Return (X, Y) of the center of cell containing provided text 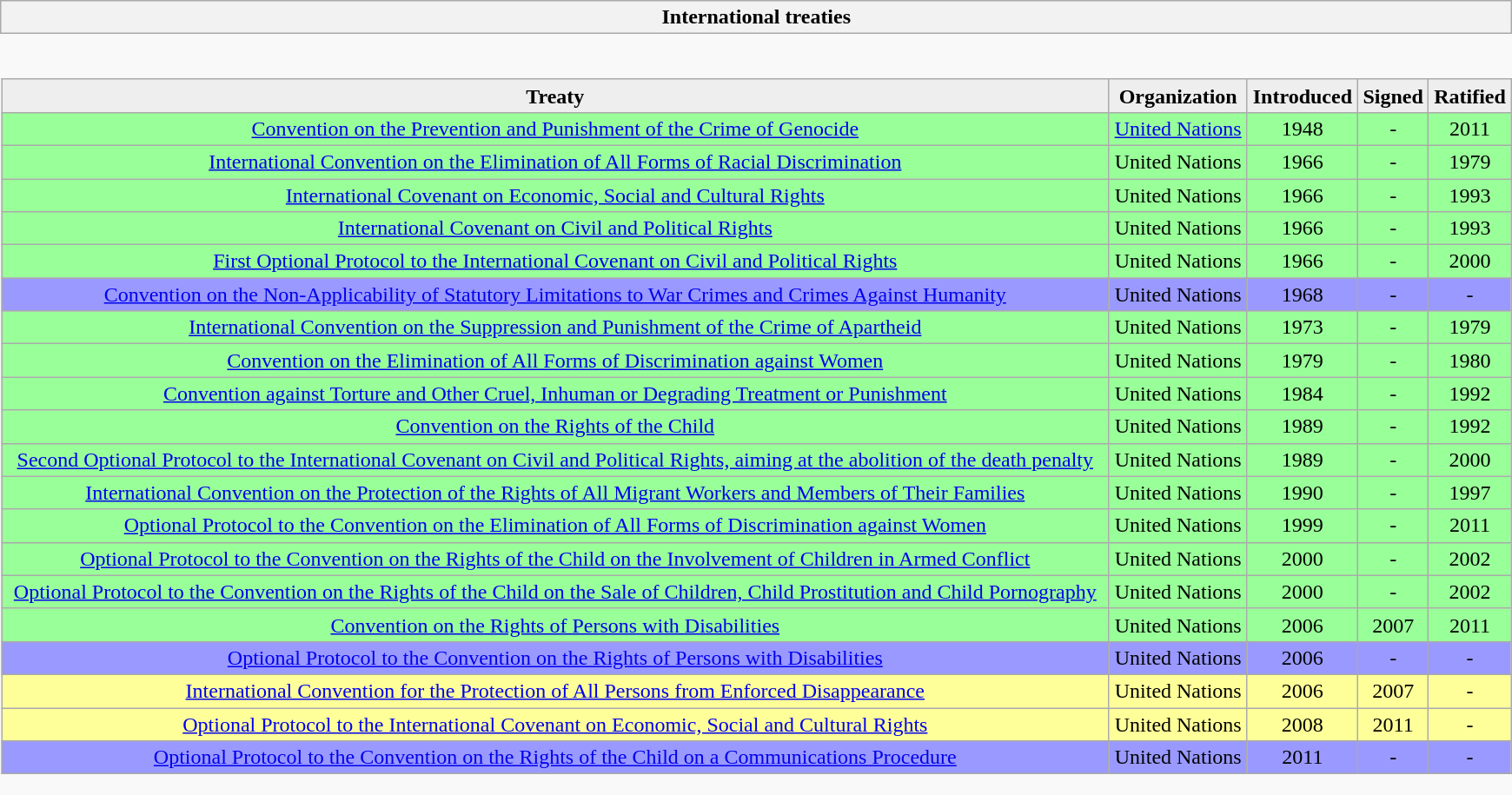
Ratified (1470, 96)
Convention on the Prevention and Punishment of the Crime of Genocide (556, 129)
Optional Protocol to the Convention on the Rights of the Child on the Involvement of Children in Armed Conflict (556, 559)
1948 (1302, 129)
Convention on the Non-Applicability of Statutory Limitations to War Crimes and Crimes Against Humanity (556, 295)
2008 (1302, 724)
1990 (1302, 493)
Introduced (1302, 96)
1984 (1302, 394)
Convention on the Rights of the Child (556, 427)
International Convention on the Protection of the Rights of All Migrant Workers and Members of Their Families (556, 493)
International Covenant on Economic, Social and Cultural Rights (556, 195)
Optional Protocol to the Convention on the Rights of Persons with Disabilities (556, 658)
Optional Protocol to the Convention on the Elimination of All Forms of Discrimination against Women (556, 526)
1980 (1470, 361)
Second Optional Protocol to the International Covenant on Civil and Political Rights, aiming at the abolition of the death penalty (556, 460)
Optional Protocol to the International Covenant on Economic, Social and Cultural Rights (556, 724)
1999 (1302, 526)
Treaty (556, 96)
First Optional Protocol to the International Covenant on Civil and Political Rights (556, 262)
1973 (1302, 328)
1968 (1302, 295)
International Convention on the Suppression and Punishment of the Crime of Apartheid (556, 328)
Organization (1178, 96)
Convention on the Elimination of All Forms of Discrimination against Women (556, 361)
International Covenant on Civil and Political Rights (556, 229)
International treaties (756, 17)
Convention against Torture and Other Cruel, Inhuman or Degrading Treatment or Punishment (556, 394)
International Convention on the Elimination of All Forms of Racial Discrimination (556, 162)
Signed (1393, 96)
Optional Protocol to the Convention on the Rights of the Child on a Communications Procedure (556, 758)
Optional Protocol to the Convention on the Rights of the Child on the Sale of Children, Child Prostitution and Child Pornography (556, 592)
1997 (1470, 493)
International Convention for the Protection of All Persons from Enforced Disappearance (556, 691)
Convention on the Rights of Persons with Disabilities (556, 625)
